For the text-containing cell, return its midpoint in [X, Y] coordinate format. 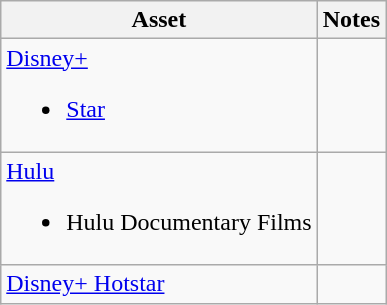
Notes [351, 20]
Disney+Star [159, 96]
HuluHulu Documentary Films [159, 208]
Disney+ Hotstar [159, 284]
Asset [159, 20]
